Detect which cell encompasses the target text, then output its (X, Y) center coordinate. 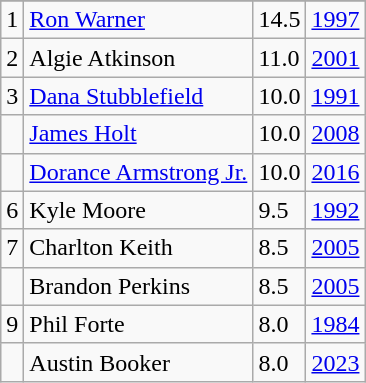
11.0 (280, 58)
14.5 (280, 20)
7 (12, 248)
3 (12, 96)
6 (12, 210)
1997 (336, 20)
Ron Warner (138, 20)
2 (12, 58)
9 (12, 324)
2008 (336, 134)
2023 (336, 362)
Dana Stubblefield (138, 96)
1984 (336, 324)
1991 (336, 96)
Austin Booker (138, 362)
Charlton Keith (138, 248)
Brandon Perkins (138, 286)
1992 (336, 210)
1 (12, 20)
Dorance Armstrong Jr. (138, 172)
9.5 (280, 210)
Kyle Moore (138, 210)
James Holt (138, 134)
Algie Atkinson (138, 58)
Phil Forte (138, 324)
2016 (336, 172)
2001 (336, 58)
